For the text-containing cell, return its midpoint in (x, y) coordinate format. 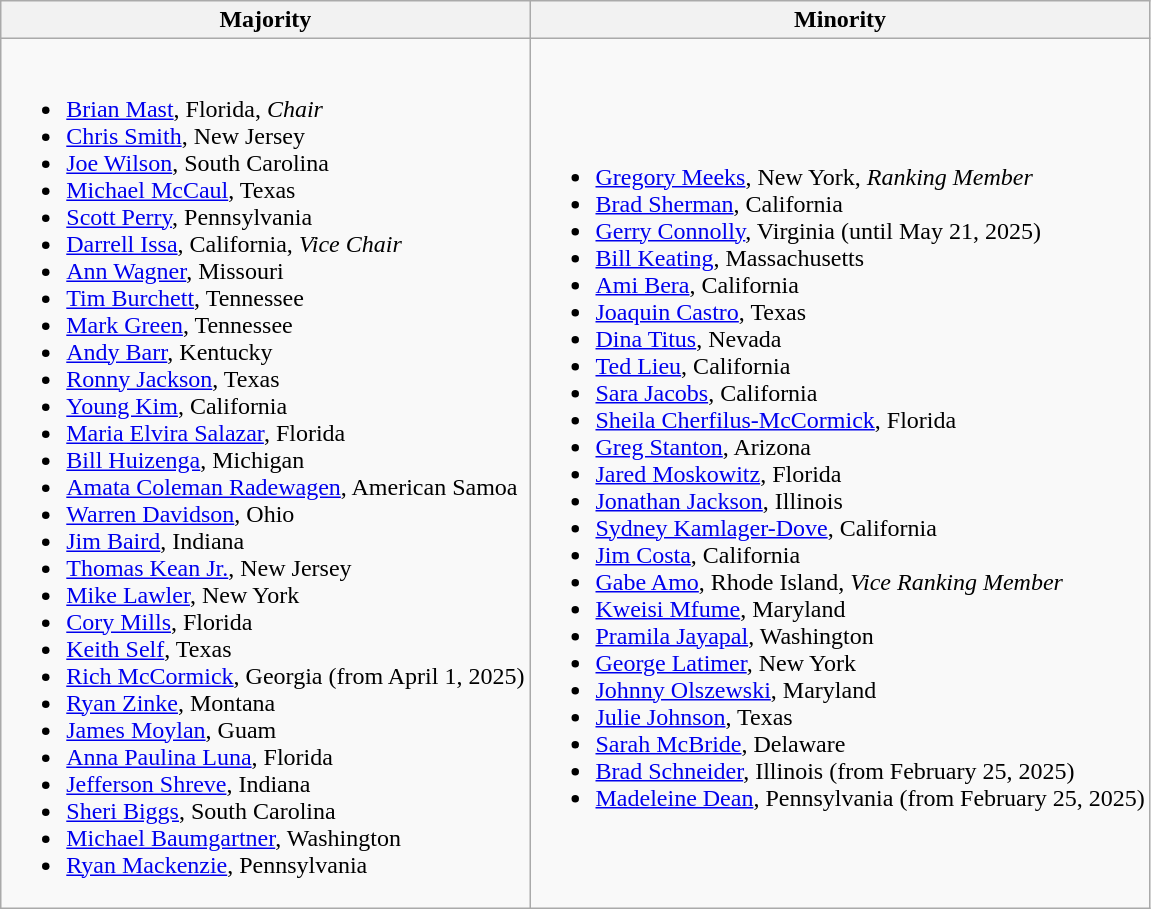
Minority (840, 20)
Majority (266, 20)
